For the text-containing cell, return its midpoint in (x, y) coordinate format. 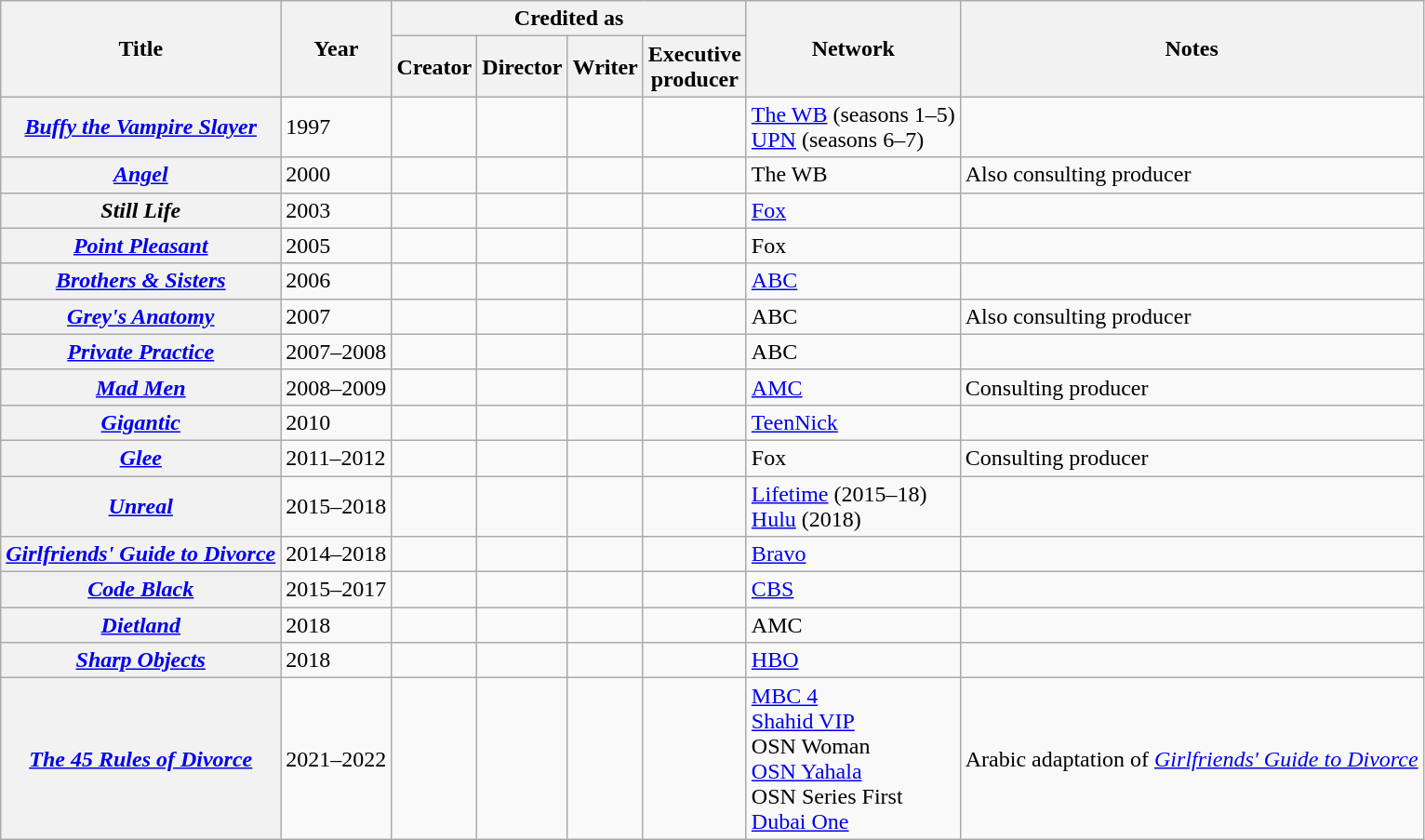
Arabic adaptation of Girlfriends' Guide to Divorce (1192, 759)
2000 (337, 175)
Lifetime (2015–18)Hulu (2018) (853, 506)
2003 (337, 210)
Mad Men (141, 387)
Private Practice (141, 352)
Credited as (569, 19)
2010 (337, 422)
2008–2009 (337, 387)
2006 (337, 281)
2005 (337, 246)
Sharp Objects (141, 660)
Brothers & Sisters (141, 281)
Grey's Anatomy (141, 316)
TeenNick (853, 422)
Buffy the Vampire Slayer (141, 127)
Bravo (853, 554)
Title (141, 48)
2015–2018 (337, 506)
MBC 4Shahid VIPOSN WomanOSN YahalaOSN Series FirstDubai One (853, 759)
HBO (853, 660)
Glee (141, 458)
Year (337, 48)
Point Pleasant (141, 246)
Girlfriends' Guide to Divorce (141, 554)
Creator (434, 67)
Still Life (141, 210)
Notes (1192, 48)
2007–2008 (337, 352)
CBS (853, 590)
The 45 Rules of Divorce (141, 759)
Unreal (141, 506)
Network (853, 48)
Gigantic (141, 422)
2021–2022 (337, 759)
Dietland (141, 625)
2007 (337, 316)
Angel (141, 175)
Writer (605, 67)
2015–2017 (337, 590)
Director (523, 67)
Code Black (141, 590)
2014–2018 (337, 554)
2011–2012 (337, 458)
Executiveproducer (694, 67)
The WB (seasons 1–5)UPN (seasons 6–7) (853, 127)
1997 (337, 127)
The WB (853, 175)
